Return the (x, y) coordinate for the center point of the cell that contains the specified text.  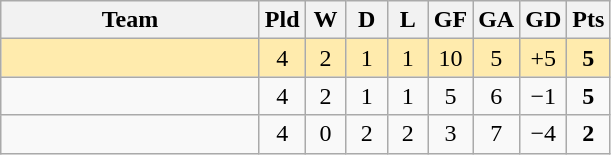
Pts (588, 20)
D (366, 20)
−1 (544, 96)
GA (496, 20)
GF (450, 20)
3 (450, 134)
Pld (282, 20)
W (326, 20)
0 (326, 134)
6 (496, 96)
L (408, 20)
Team (130, 20)
GD (544, 20)
10 (450, 58)
+5 (544, 58)
7 (496, 134)
−4 (544, 134)
